Output the (X, Y) coordinate of the center of the cell containing the given text.  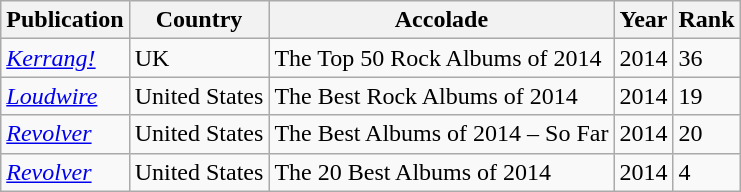
19 (706, 96)
Rank (706, 20)
UK (199, 58)
The Best Albums of 2014 – So Far (442, 134)
Kerrang! (65, 58)
The 20 Best Albums of 2014 (442, 172)
Country (199, 20)
The Best Rock Albums of 2014 (442, 96)
Loudwire (65, 96)
20 (706, 134)
36 (706, 58)
4 (706, 172)
Accolade (442, 20)
Year (644, 20)
Publication (65, 20)
The Top 50 Rock Albums of 2014 (442, 58)
